Determine the [X, Y] coordinate at the center of the cell enclosing the given text.  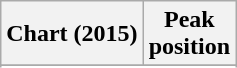
Peak position [189, 34]
Chart (2015) [72, 34]
